For the text-containing cell, return its midpoint in [x, y] coordinate format. 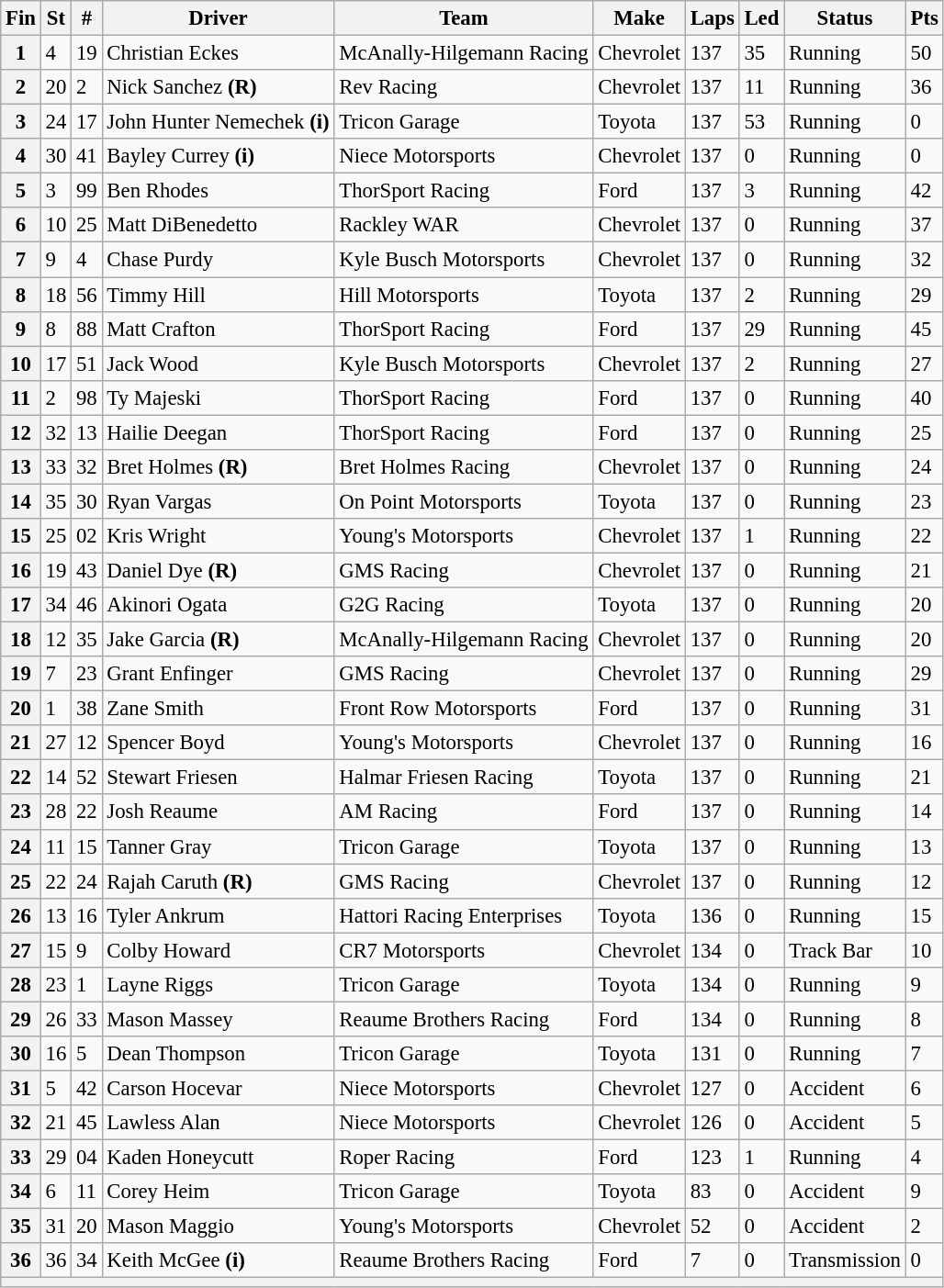
Rev Racing [464, 87]
83 [713, 1192]
51 [86, 364]
Make [639, 18]
Hattori Racing Enterprises [464, 915]
38 [86, 709]
Matt Crafton [219, 329]
Jake Garcia (R) [219, 640]
Christian Eckes [219, 53]
41 [86, 156]
Nick Sanchez (R) [219, 87]
123 [713, 1158]
Stewart Friesen [219, 778]
Bret Holmes Racing [464, 467]
CR7 Motorsports [464, 950]
Tyler Ankrum [219, 915]
G2G Racing [464, 605]
Bret Holmes (R) [219, 467]
Jack Wood [219, 364]
Led [762, 18]
Rajah Caruth (R) [219, 881]
131 [713, 1054]
Roper Racing [464, 1158]
Corey Heim [219, 1192]
53 [762, 122]
Laps [713, 18]
Transmission [845, 1260]
AM Racing [464, 812]
Ty Majeski [219, 398]
126 [713, 1123]
Lawless Alan [219, 1123]
Carson Hocevar [219, 1088]
Daniel Dye (R) [219, 570]
Ryan Vargas [219, 501]
Timmy Hill [219, 295]
Pts [924, 18]
Zane Smith [219, 709]
46 [86, 605]
Driver [219, 18]
Fin [21, 18]
Team [464, 18]
Bayley Currey (i) [219, 156]
St [55, 18]
Hailie Deegan [219, 432]
Halmar Friesen Racing [464, 778]
127 [713, 1088]
56 [86, 295]
Dean Thompson [219, 1054]
136 [713, 915]
40 [924, 398]
02 [86, 536]
Rackley WAR [464, 225]
Spencer Boyd [219, 743]
88 [86, 329]
Grant Enfinger [219, 674]
Keith McGee (i) [219, 1260]
Kris Wright [219, 536]
Ben Rhodes [219, 191]
Layne Riggs [219, 985]
On Point Motorsports [464, 501]
98 [86, 398]
Track Bar [845, 950]
99 [86, 191]
Matt DiBenedetto [219, 225]
04 [86, 1158]
# [86, 18]
Hill Motorsports [464, 295]
Front Row Motorsports [464, 709]
43 [86, 570]
John Hunter Nemechek (i) [219, 122]
Tanner Gray [219, 846]
Josh Reaume [219, 812]
Kaden Honeycutt [219, 1158]
37 [924, 225]
Colby Howard [219, 950]
Mason Massey [219, 1019]
Akinori Ogata [219, 605]
Chase Purdy [219, 260]
Mason Maggio [219, 1226]
50 [924, 53]
Status [845, 18]
